Detect which cell encompasses the target text, then output its [x, y] center coordinate. 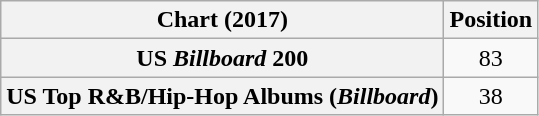
Chart (2017) [222, 20]
38 [491, 96]
83 [491, 58]
US Billboard 200 [222, 58]
Position [491, 20]
US Top R&B/Hip-Hop Albums (Billboard) [222, 96]
